Determine the (X, Y) coordinate at the center of the cell enclosing the given text.  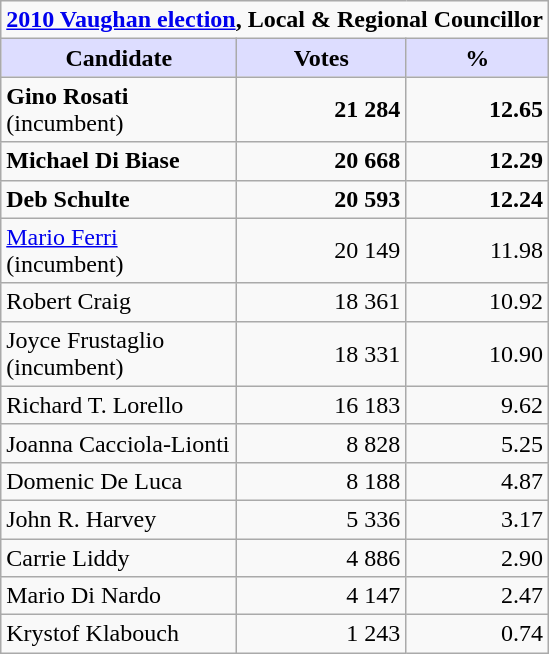
Joanna Cacciola-Lionti (119, 443)
20 149 (322, 250)
Deb Schulte (119, 199)
16 183 (322, 405)
10.90 (478, 354)
2.90 (478, 557)
Candidate (119, 58)
10.92 (478, 302)
18 361 (322, 302)
Mario Di Nardo (119, 596)
0.74 (478, 634)
Richard T. Lorello (119, 405)
12.29 (478, 161)
21 284 (322, 110)
11.98 (478, 250)
Carrie Liddy (119, 557)
Krystof Klabouch (119, 634)
9.62 (478, 405)
5 336 (322, 519)
Mario Ferri (incumbent) (119, 250)
20 593 (322, 199)
Gino Rosati (incumbent) (119, 110)
4 886 (322, 557)
John R. Harvey (119, 519)
8 188 (322, 481)
2.47 (478, 596)
20 668 (322, 161)
Joyce Frustaglio (incumbent) (119, 354)
Votes (322, 58)
Robert Craig (119, 302)
1 243 (322, 634)
3.17 (478, 519)
% (478, 58)
8 828 (322, 443)
12.24 (478, 199)
2010 Vaughan election, Local & Regional Councillor (275, 20)
4.87 (478, 481)
5.25 (478, 443)
18 331 (322, 354)
Michael Di Biase (119, 161)
Domenic De Luca (119, 481)
4 147 (322, 596)
12.65 (478, 110)
